Extract the [X, Y] coordinate from the center of the cell holding the provided text.  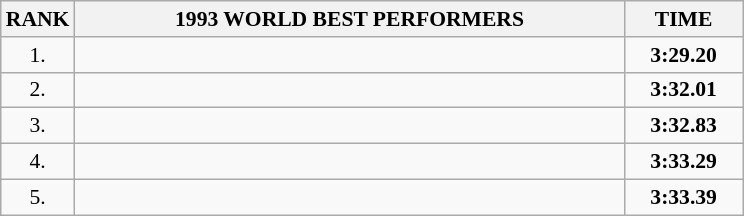
3:32.01 [684, 90]
1. [38, 55]
2. [38, 90]
3:33.39 [684, 197]
3. [38, 126]
4. [38, 162]
1993 WORLD BEST PERFORMERS [349, 19]
3:32.83 [684, 126]
3:29.20 [684, 55]
3:33.29 [684, 162]
5. [38, 197]
RANK [38, 19]
TIME [684, 19]
